From the cell containing the given text, extract its center point as [x, y] coordinate. 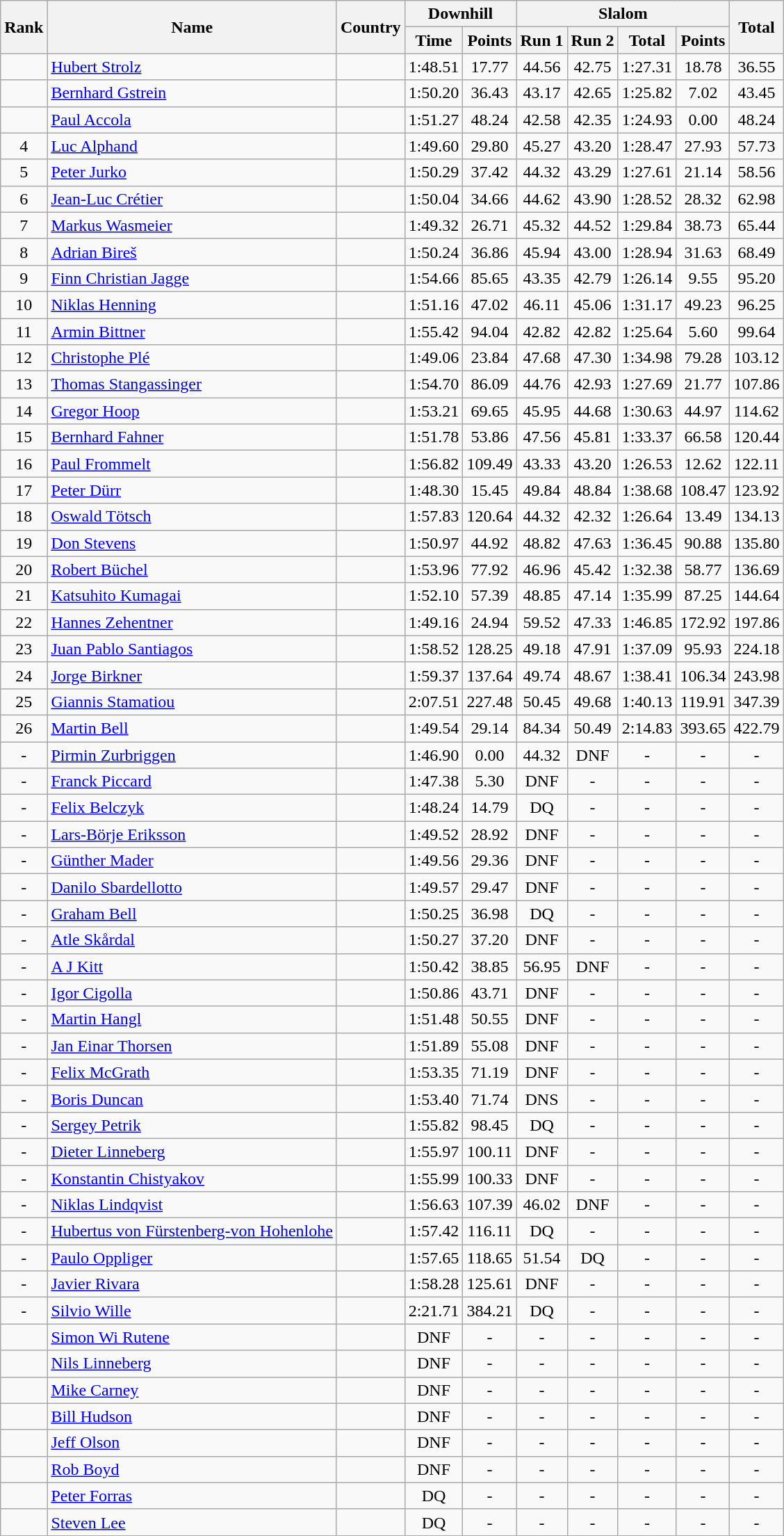
47.14 [592, 596]
21.77 [703, 385]
1:40.13 [647, 702]
1:49.60 [434, 146]
50.45 [542, 702]
Hubert Strolz [192, 67]
Bernhard Gstrein [192, 93]
94.04 [489, 332]
Martin Bell [192, 728]
Mike Carney [192, 1390]
1:56.63 [434, 1205]
Jorge Birkner [192, 675]
Dieter Linneberg [192, 1151]
106.34 [703, 675]
42.75 [592, 67]
1:28.94 [647, 252]
347.39 [756, 702]
48.67 [592, 675]
Giannis Stamatiou [192, 702]
1:59.37 [434, 675]
1:51.78 [434, 437]
95.93 [703, 649]
135.80 [756, 543]
43.00 [592, 252]
1:38.41 [647, 675]
Juan Pablo Santiagos [192, 649]
128.25 [489, 649]
224.18 [756, 649]
1:25.64 [647, 332]
197.86 [756, 622]
43.71 [489, 993]
27.93 [703, 146]
1:48.24 [434, 808]
1:53.35 [434, 1072]
36.55 [756, 67]
66.58 [703, 437]
1:50.86 [434, 993]
120.64 [489, 517]
43.45 [756, 93]
38.73 [703, 225]
1:47.38 [434, 782]
14 [24, 411]
Downhill [460, 14]
1:50.42 [434, 967]
44.52 [592, 225]
Niklas Henning [192, 305]
1:49.57 [434, 887]
Peter Dürr [192, 490]
38.85 [489, 967]
Graham Bell [192, 914]
1:30.63 [647, 411]
48.84 [592, 490]
1:38.68 [647, 490]
1:26.53 [647, 464]
1:28.47 [647, 146]
1:26.64 [647, 517]
43.90 [592, 199]
Oswald Tötsch [192, 517]
1:50.29 [434, 172]
1:27.61 [647, 172]
43.33 [542, 464]
29.80 [489, 146]
1:53.21 [434, 411]
1:52.10 [434, 596]
36.98 [489, 914]
1:51.48 [434, 1019]
49.23 [703, 305]
1:54.66 [434, 278]
Felix McGrath [192, 1072]
44.97 [703, 411]
16 [24, 464]
100.33 [489, 1179]
29.36 [489, 861]
12.62 [703, 464]
Bernhard Fahner [192, 437]
13 [24, 385]
29.14 [489, 728]
1:48.30 [434, 490]
65.44 [756, 225]
47.30 [592, 358]
68.49 [756, 252]
44.92 [489, 543]
Paul Accola [192, 120]
50.55 [489, 1019]
137.64 [489, 675]
6 [24, 199]
53.86 [489, 437]
46.96 [542, 569]
85.65 [489, 278]
1:48.51 [434, 67]
58.56 [756, 172]
136.69 [756, 569]
Rob Boyd [192, 1469]
Christophe Plé [192, 358]
134.13 [756, 517]
9 [24, 278]
Jeff Olson [192, 1443]
36.86 [489, 252]
10 [24, 305]
118.65 [489, 1258]
42.35 [592, 120]
49.68 [592, 702]
29.47 [489, 887]
26.71 [489, 225]
45.42 [592, 569]
1:32.38 [647, 569]
47.68 [542, 358]
120.44 [756, 437]
Run 1 [542, 40]
Don Stevens [192, 543]
55.08 [489, 1046]
1:34.98 [647, 358]
11 [24, 332]
Javier Rivara [192, 1284]
98.45 [489, 1125]
45.95 [542, 411]
34.66 [489, 199]
1:49.52 [434, 834]
114.62 [756, 411]
13.49 [703, 517]
1:28.52 [647, 199]
42.65 [592, 93]
Slalom [623, 14]
1:55.82 [434, 1125]
Lars-Börje Eriksson [192, 834]
1:46.85 [647, 622]
71.19 [489, 1072]
Luc Alphand [192, 146]
1:50.25 [434, 914]
57.73 [756, 146]
17.77 [489, 67]
5 [24, 172]
1:50.24 [434, 252]
58.77 [703, 569]
1:51.27 [434, 120]
24 [24, 675]
Armin Bittner [192, 332]
Country [370, 27]
79.28 [703, 358]
18 [24, 517]
107.39 [489, 1205]
1:57.83 [434, 517]
26 [24, 728]
57.39 [489, 596]
1:37.09 [647, 649]
47.56 [542, 437]
22 [24, 622]
109.49 [489, 464]
24.94 [489, 622]
1:49.06 [434, 358]
47.02 [489, 305]
Pirmin Zurbriggen [192, 754]
87.25 [703, 596]
48.82 [542, 543]
23.84 [489, 358]
8 [24, 252]
Finn Christian Jagge [192, 278]
Jan Einar Thorsen [192, 1046]
2:14.83 [647, 728]
44.62 [542, 199]
107.86 [756, 385]
1:49.32 [434, 225]
1:58.52 [434, 649]
49.84 [542, 490]
Adrian Bireš [192, 252]
DNS [542, 1099]
A J Kitt [192, 967]
15 [24, 437]
1:29.84 [647, 225]
Silvio Wille [192, 1311]
Danilo Sbardellotto [192, 887]
17 [24, 490]
36.43 [489, 93]
Bill Hudson [192, 1416]
71.74 [489, 1099]
Hannes Zehentner [192, 622]
Steven Lee [192, 1522]
12 [24, 358]
119.91 [703, 702]
Jean-Luc Crétier [192, 199]
42.58 [542, 120]
1:49.56 [434, 861]
59.52 [542, 622]
Simon Wi Rutene [192, 1337]
86.09 [489, 385]
1:55.97 [434, 1151]
43.35 [542, 278]
37.20 [489, 940]
51.54 [542, 1258]
47.91 [592, 649]
44.56 [542, 67]
1:33.37 [647, 437]
90.88 [703, 543]
Peter Forras [192, 1496]
96.25 [756, 305]
1:51.89 [434, 1046]
84.34 [542, 728]
1:49.54 [434, 728]
56.95 [542, 967]
1:31.17 [647, 305]
Paul Frommelt [192, 464]
5.60 [703, 332]
28.92 [489, 834]
Franck Piccard [192, 782]
243.98 [756, 675]
1:25.82 [647, 93]
5.30 [489, 782]
69.65 [489, 411]
44.68 [592, 411]
15.45 [489, 490]
1:57.65 [434, 1258]
Peter Jurko [192, 172]
172.92 [703, 622]
1:51.16 [434, 305]
Niklas Lindqvist [192, 1205]
48.85 [542, 596]
Time [434, 40]
1:50.27 [434, 940]
1:56.82 [434, 464]
7.02 [703, 93]
1:49.16 [434, 622]
25 [24, 702]
1:55.99 [434, 1179]
95.20 [756, 278]
45.06 [592, 305]
37.42 [489, 172]
18.78 [703, 67]
Felix Belczyk [192, 808]
116.11 [489, 1231]
144.64 [756, 596]
46.11 [542, 305]
77.92 [489, 569]
49.18 [542, 649]
227.48 [489, 702]
42.93 [592, 385]
99.64 [756, 332]
Markus Wasmeier [192, 225]
1:50.20 [434, 93]
1:27.69 [647, 385]
45.94 [542, 252]
1:54.70 [434, 385]
9.55 [703, 278]
2:07.51 [434, 702]
21.14 [703, 172]
Gregor Hoop [192, 411]
1:57.42 [434, 1231]
1:53.96 [434, 569]
Hubertus von Fürstenberg-von Hohenlohe [192, 1231]
1:50.04 [434, 199]
1:35.99 [647, 596]
14.79 [489, 808]
1:24.93 [647, 120]
384.21 [489, 1311]
45.27 [542, 146]
103.12 [756, 358]
Konstantin Chistyakov [192, 1179]
1:27.31 [647, 67]
2:21.71 [434, 1311]
1:53.40 [434, 1099]
31.63 [703, 252]
42.79 [592, 278]
7 [24, 225]
Name [192, 27]
1:58.28 [434, 1284]
Robert Büchel [192, 569]
1:36.45 [647, 543]
Martin Hangl [192, 1019]
20 [24, 569]
Rank [24, 27]
Günther Mader [192, 861]
44.76 [542, 385]
Katsuhito Kumagai [192, 596]
Nils Linneberg [192, 1364]
125.61 [489, 1284]
43.17 [542, 93]
Boris Duncan [192, 1099]
1:50.97 [434, 543]
Sergey Petrik [192, 1125]
47.33 [592, 622]
422.79 [756, 728]
45.81 [592, 437]
Atle Skårdal [192, 940]
46.02 [542, 1205]
19 [24, 543]
Igor Cigolla [192, 993]
1:46.90 [434, 754]
43.29 [592, 172]
47.63 [592, 543]
108.47 [703, 490]
23 [24, 649]
100.11 [489, 1151]
122.11 [756, 464]
1:26.14 [647, 278]
123.92 [756, 490]
393.65 [703, 728]
28.32 [703, 199]
45.32 [542, 225]
50.49 [592, 728]
21 [24, 596]
Thomas Stangassinger [192, 385]
Paulo Oppliger [192, 1258]
4 [24, 146]
49.74 [542, 675]
Run 2 [592, 40]
62.98 [756, 199]
1:55.42 [434, 332]
42.32 [592, 517]
